Return the [x, y] coordinate for the center point of the cell that contains the specified text.  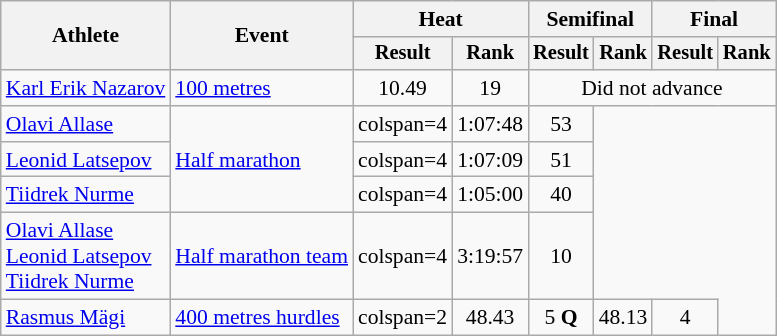
Heat [440, 19]
10 [561, 256]
53 [561, 124]
Did not advance [652, 88]
Leonid Latsepov [86, 160]
Event [262, 36]
1:07:09 [490, 160]
48.43 [490, 318]
colspan=2 [402, 318]
5 Q [561, 318]
Half marathon team [262, 256]
40 [561, 195]
48.13 [624, 318]
19 [490, 88]
Athlete [86, 36]
Tiidrek Nurme [86, 195]
1:05:00 [490, 195]
Half marathon [262, 160]
51 [561, 160]
4 [685, 318]
Semifinal [590, 19]
3:19:57 [490, 256]
Final [714, 19]
Karl Erik Nazarov [86, 88]
Rasmus Mägi [86, 318]
100 metres [262, 88]
Olavi AllaseLeonid LatsepovTiidrek Nurme [86, 256]
400 metres hurdles [262, 318]
10.49 [402, 88]
Olavi Allase [86, 124]
1:07:48 [490, 124]
